Search for the cell housing the specified text and yield its [X, Y] center coordinate. 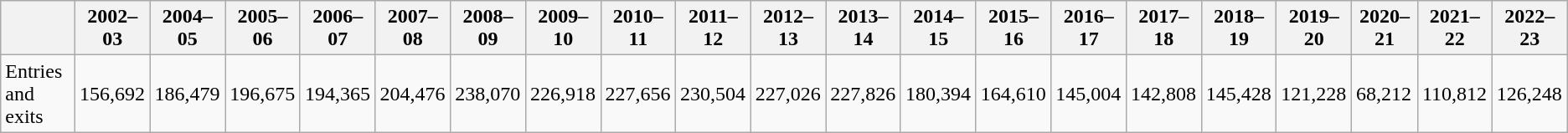
2017–18 [1163, 28]
2021–22 [1454, 28]
2004–05 [188, 28]
164,610 [1014, 94]
126,248 [1529, 94]
Entries and exits [39, 94]
2011–12 [714, 28]
186,479 [188, 94]
68,212 [1384, 94]
145,004 [1089, 94]
2018–19 [1239, 28]
226,918 [563, 94]
2002–03 [112, 28]
121,228 [1314, 94]
227,656 [638, 94]
2014–15 [938, 28]
238,070 [488, 94]
2007–08 [413, 28]
2015–16 [1014, 28]
2013–14 [864, 28]
227,826 [864, 94]
196,675 [263, 94]
2022–23 [1529, 28]
110,812 [1454, 94]
2019–20 [1314, 28]
2009–10 [563, 28]
142,808 [1163, 94]
2005–06 [263, 28]
2010–11 [638, 28]
145,428 [1239, 94]
2012–13 [788, 28]
2016–17 [1089, 28]
2020–21 [1384, 28]
2006–07 [338, 28]
194,365 [338, 94]
156,692 [112, 94]
204,476 [413, 94]
230,504 [714, 94]
227,026 [788, 94]
2008–09 [488, 28]
180,394 [938, 94]
